Capture the cell that displays the provided text and extract its [x, y] central coordinate. 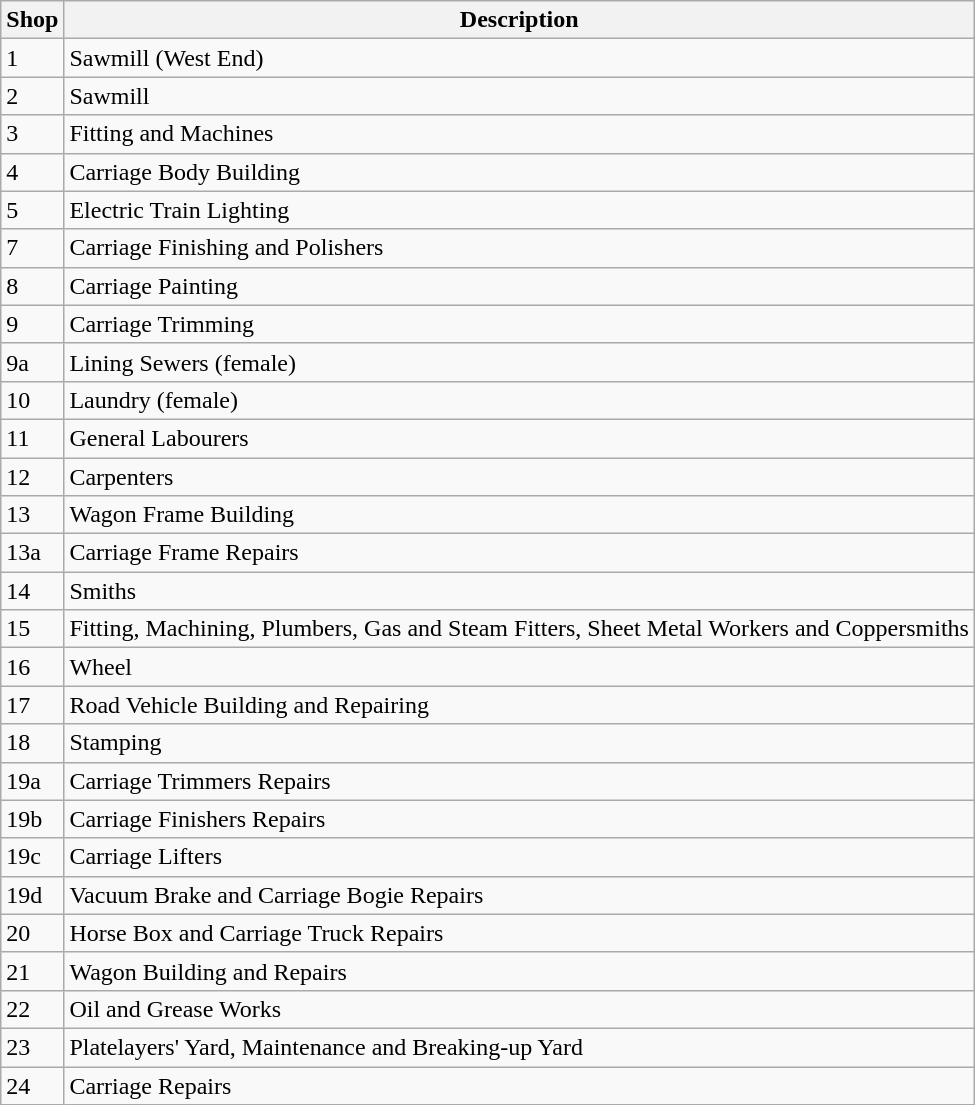
Carriage Painting [520, 286]
5 [32, 210]
22 [32, 1009]
Laundry (female) [520, 400]
10 [32, 400]
19a [32, 781]
Vacuum Brake and Carriage Bogie Repairs [520, 895]
Platelayers' Yard, Maintenance and Breaking-up Yard [520, 1047]
Carriage Repairs [520, 1085]
Description [520, 20]
17 [32, 705]
Carriage Frame Repairs [520, 553]
19d [32, 895]
Electric Train Lighting [520, 210]
Carriage Finishing and Polishers [520, 248]
Road Vehicle Building and Repairing [520, 705]
21 [32, 971]
8 [32, 286]
12 [32, 477]
Shop [32, 20]
Wagon Frame Building [520, 515]
Fitting and Machines [520, 134]
Stamping [520, 743]
Carriage Finishers Repairs [520, 819]
24 [32, 1085]
Carriage Lifters [520, 857]
General Labourers [520, 438]
1 [32, 58]
23 [32, 1047]
4 [32, 172]
2 [32, 96]
11 [32, 438]
16 [32, 667]
3 [32, 134]
Wheel [520, 667]
Carriage Body Building [520, 172]
13a [32, 553]
Oil and Grease Works [520, 1009]
20 [32, 933]
Smiths [520, 591]
13 [32, 515]
15 [32, 629]
9 [32, 324]
Carriage Trimming [520, 324]
Carriage Trimmers Repairs [520, 781]
14 [32, 591]
7 [32, 248]
19c [32, 857]
Sawmill (West End) [520, 58]
Horse Box and Carriage Truck Repairs [520, 933]
9a [32, 362]
Carpenters [520, 477]
19b [32, 819]
Sawmill [520, 96]
Fitting, Machining, Plumbers, Gas and Steam Fitters, Sheet Metal Workers and Coppersmiths [520, 629]
Wagon Building and Repairs [520, 971]
18 [32, 743]
Lining Sewers (female) [520, 362]
